Capture the cell that displays the provided text and extract its (X, Y) central coordinate. 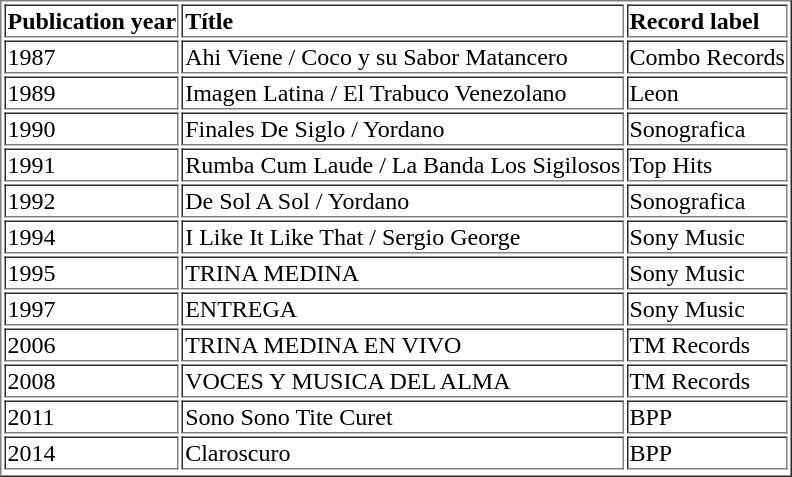
Leon (706, 92)
De Sol A Sol / Yordano (402, 200)
ENTREGA (402, 308)
VOCES Y MUSICA DEL ALMA (402, 380)
2008 (92, 380)
Publication year (92, 20)
1997 (92, 308)
Combo Records (706, 56)
1994 (92, 236)
Sono Sono Tite Curet (402, 416)
TRINA MEDINA EN VIVO (402, 344)
2011 (92, 416)
2014 (92, 452)
1995 (92, 272)
Títle (402, 20)
I Like It Like That / Sergio George (402, 236)
Ahi Viene / Coco y su Sabor Matancero (402, 56)
1987 (92, 56)
Claroscuro (402, 452)
Record label (706, 20)
TRINA MEDINA (402, 272)
1989 (92, 92)
1990 (92, 128)
1991 (92, 164)
Rumba Cum Laude / La Banda Los Sigilosos (402, 164)
Finales De Siglo / Yordano (402, 128)
2006 (92, 344)
Top Hits (706, 164)
1992 (92, 200)
Imagen Latina / El Trabuco Venezolano (402, 92)
